Return the (X, Y) coordinate for the center point of the cell that contains the specified text.  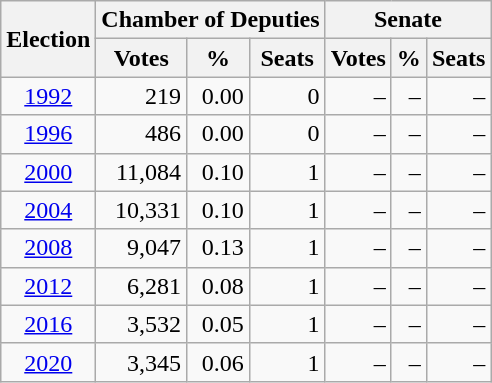
10,331 (142, 210)
Chamber of Deputies (210, 20)
2000 (48, 172)
6,281 (142, 286)
Senate (408, 20)
3,345 (142, 362)
0.05 (218, 324)
0.06 (218, 362)
1992 (48, 96)
11,084 (142, 172)
486 (142, 134)
0.13 (218, 248)
9,047 (142, 248)
219 (142, 96)
2004 (48, 210)
1996 (48, 134)
3,532 (142, 324)
Election (48, 39)
0.08 (218, 286)
2008 (48, 248)
2012 (48, 286)
2020 (48, 362)
2016 (48, 324)
